Provide the [x, y] coordinate of the cell's center where the given text is located.  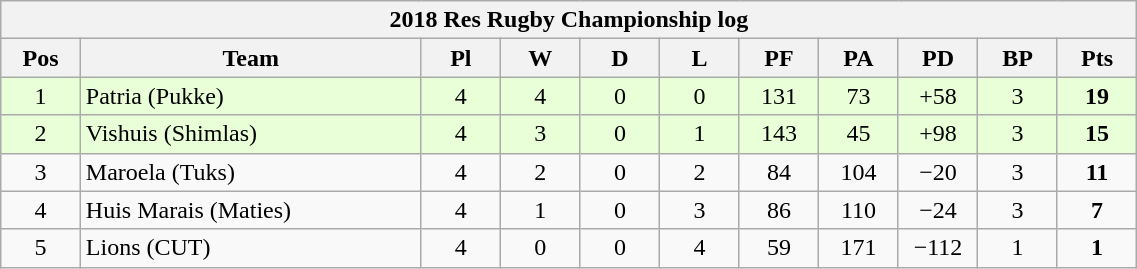
Huis Marais (Maties) [250, 210]
Pl [461, 58]
+58 [938, 96]
86 [779, 210]
2018 Res Rugby Championship log [569, 20]
PD [938, 58]
Maroela (Tuks) [250, 172]
5 [41, 248]
143 [779, 134]
19 [1097, 96]
Pos [41, 58]
BP [1018, 58]
−24 [938, 210]
7 [1097, 210]
59 [779, 248]
−112 [938, 248]
D [620, 58]
PF [779, 58]
Pts [1097, 58]
171 [859, 248]
−20 [938, 172]
84 [779, 172]
104 [859, 172]
+98 [938, 134]
15 [1097, 134]
L [700, 58]
W [541, 58]
Patria (Pukke) [250, 96]
131 [779, 96]
110 [859, 210]
PA [859, 58]
Vishuis (Shimlas) [250, 134]
Lions (CUT) [250, 248]
11 [1097, 172]
45 [859, 134]
73 [859, 96]
Team [250, 58]
